Scan for the cell matching the given text and deliver its [x, y] coordinate at center. 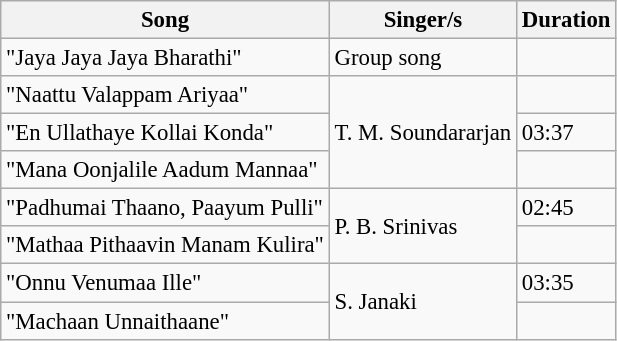
"Padhumai Thaano, Paayum Pulli" [165, 208]
03:35 [566, 283]
"Mana Oonjalile Aadum Mannaa" [165, 170]
Group song [422, 58]
03:37 [566, 133]
Singer/s [422, 20]
S. Janaki [422, 302]
02:45 [566, 208]
P. B. Srinivas [422, 226]
"Naattu Valappam Ariyaa" [165, 95]
"Onnu Venumaa Ille" [165, 283]
"Machaan Unnaithaane" [165, 321]
Duration [566, 20]
"Jaya Jaya Jaya Bharathi" [165, 58]
T. M. Soundararjan [422, 132]
"Mathaa Pithaavin Manam Kulira" [165, 245]
Song [165, 20]
"En Ullathaye Kollai Konda" [165, 133]
